Pinpoint the cell where the given text exists, returning its (x, y) midpoint coordinate. 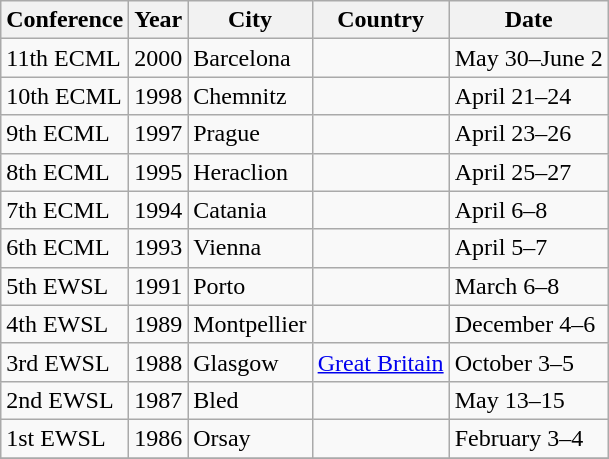
3rd EWSL (65, 362)
Porto (250, 286)
2nd EWSL (65, 400)
1998 (158, 96)
1989 (158, 324)
7th ECML (65, 210)
April 25–27 (528, 172)
Bled (250, 400)
6th ECML (65, 248)
1991 (158, 286)
9th ECML (65, 134)
Year (158, 20)
City (250, 20)
Glasgow (250, 362)
April 23–26 (528, 134)
5th EWSL (65, 286)
1994 (158, 210)
1993 (158, 248)
April 21–24 (528, 96)
Date (528, 20)
April 6–8 (528, 210)
Prague (250, 134)
2000 (158, 58)
1st EWSL (65, 438)
Chemnitz (250, 96)
Conference (65, 20)
8th ECML (65, 172)
4th EWSL (65, 324)
May 13–15 (528, 400)
October 3–5 (528, 362)
February 3–4 (528, 438)
10th ECML (65, 96)
Barcelona (250, 58)
Orsay (250, 438)
1986 (158, 438)
March 6–8 (528, 286)
11th ECML (65, 58)
April 5–7 (528, 248)
May 30–June 2 (528, 58)
Vienna (250, 248)
Montpellier (250, 324)
1995 (158, 172)
December 4–6 (528, 324)
Catania (250, 210)
Country (380, 20)
Great Britain (380, 362)
1987 (158, 400)
1988 (158, 362)
Heraclion (250, 172)
1997 (158, 134)
